Output the (X, Y) coordinate of the center of the cell containing the given text.  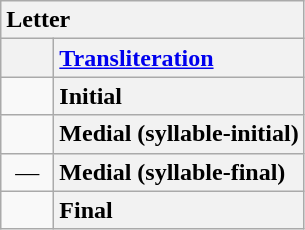
Final (179, 210)
— (28, 172)
Initial (179, 96)
Medial (syllable-initial) (179, 134)
Letter (152, 20)
Medial (syllable-final) (179, 172)
Transliteration (179, 58)
